Locate the cell with the specified text and output its [x, y] center coordinate. 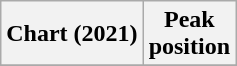
Chart (2021) [72, 34]
Peakposition [189, 34]
